Extract the (X, Y) coordinate from the center of the cell holding the provided text.  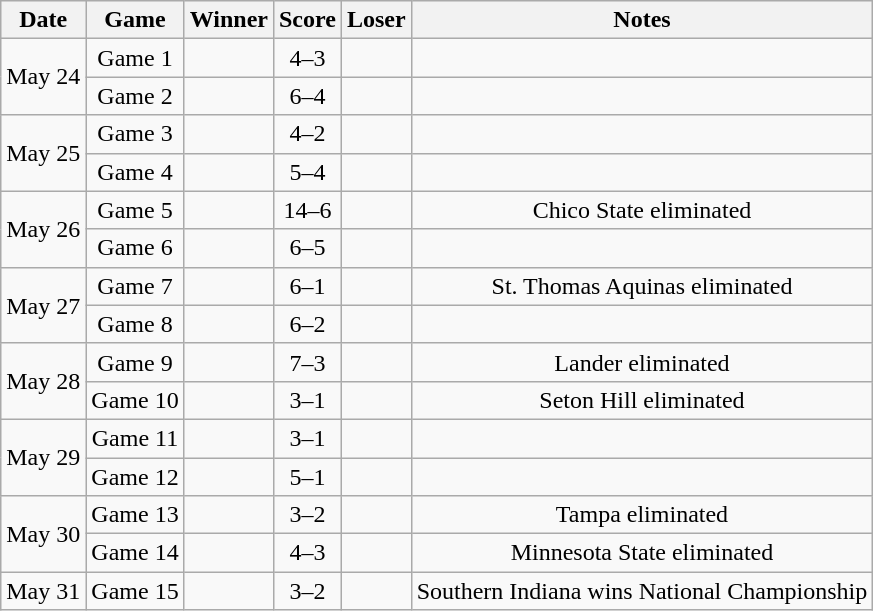
Game 3 (135, 134)
5–1 (307, 477)
May 27 (44, 305)
6–1 (307, 286)
6–2 (307, 324)
4–2 (307, 134)
May 29 (44, 457)
Date (44, 20)
6–4 (307, 96)
Game 14 (135, 553)
Seton Hill eliminated (642, 400)
14–6 (307, 210)
Score (307, 20)
May 30 (44, 534)
Game 6 (135, 248)
Game 11 (135, 438)
Game 1 (135, 58)
Game 5 (135, 210)
St. Thomas Aquinas eliminated (642, 286)
Game 2 (135, 96)
May 26 (44, 229)
May 31 (44, 591)
Loser (376, 20)
Minnesota State eliminated (642, 553)
Chico State eliminated (642, 210)
Game 8 (135, 324)
6–5 (307, 248)
Game 4 (135, 172)
May 25 (44, 153)
Game 7 (135, 286)
Game 13 (135, 515)
Winner (228, 20)
Game 12 (135, 477)
7–3 (307, 362)
Tampa eliminated (642, 515)
Southern Indiana wins National Championship (642, 591)
Notes (642, 20)
Game 15 (135, 591)
May 24 (44, 77)
Game (135, 20)
Lander eliminated (642, 362)
Game 9 (135, 362)
Game 10 (135, 400)
5–4 (307, 172)
May 28 (44, 381)
